Determine the [X, Y] coordinate at the center of the cell enclosing the given text.  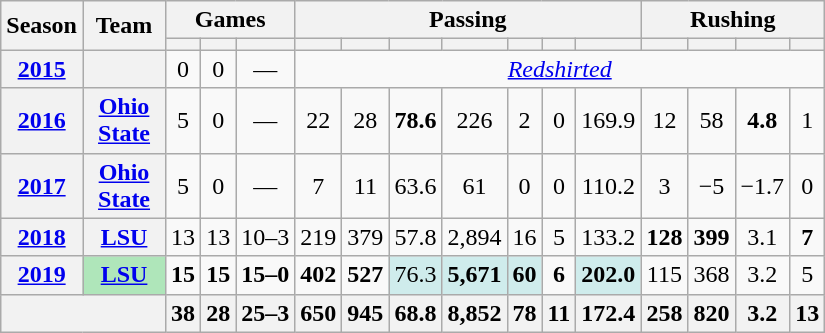
2015 [42, 69]
3.1 [762, 237]
115 [664, 275]
Season [42, 26]
172.4 [608, 313]
Rushing [733, 20]
58 [712, 120]
402 [318, 275]
5,671 [474, 275]
128 [664, 237]
78.6 [416, 120]
−1.7 [762, 186]
78 [524, 313]
2016 [42, 120]
16 [524, 237]
68.8 [416, 313]
38 [184, 313]
Team [124, 26]
219 [318, 237]
4.8 [762, 120]
8,852 [474, 313]
10–3 [266, 237]
650 [318, 313]
12 [664, 120]
399 [712, 237]
Games [230, 20]
2019 [42, 275]
25–3 [266, 313]
6 [559, 275]
1 [808, 120]
133.2 [608, 237]
202.0 [608, 275]
945 [366, 313]
2017 [42, 186]
368 [712, 275]
76.3 [416, 275]
820 [712, 313]
169.9 [608, 120]
258 [664, 313]
2018 [42, 237]
60 [524, 275]
61 [474, 186]
Passing [468, 20]
Redshirted [560, 69]
15–0 [266, 275]
22 [318, 120]
527 [366, 275]
379 [366, 237]
2 [524, 120]
63.6 [416, 186]
2,894 [474, 237]
110.2 [608, 186]
226 [474, 120]
57.8 [416, 237]
3 [664, 186]
−5 [712, 186]
